Provide the (x, y) coordinate of the cell's center where the given text is located.  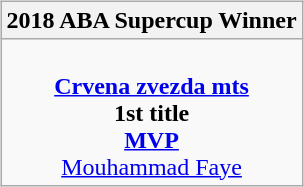
2018 ABA Supercup Winner (152, 20)
Crvena zvezda mts1st titleMVP Mouhammad Faye (152, 112)
